Detect which cell encompasses the target text, then output its (x, y) center coordinate. 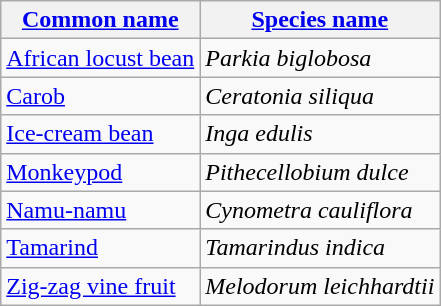
Carob (100, 96)
African locust bean (100, 58)
Inga edulis (320, 134)
Pithecellobium dulce (320, 172)
Namu-namu (100, 210)
Species name (320, 20)
Tamarind (100, 248)
Monkeypod (100, 172)
Common name (100, 20)
Parkia biglobosa (320, 58)
Zig-zag vine fruit (100, 286)
Melodorum leichhardtii (320, 286)
Tamarindus indica (320, 248)
Cynometra cauliflora (320, 210)
Ice-cream bean (100, 134)
Ceratonia siliqua (320, 96)
